Provide the [x, y] coordinate of the cell's center where the given text is located.  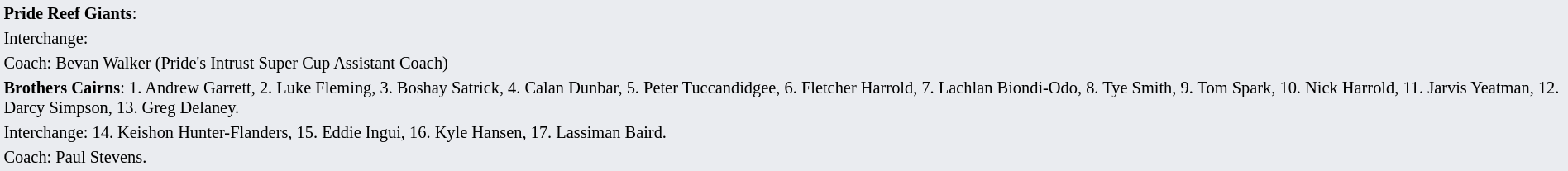
Pride Reef Giants: [784, 13]
Coach: Bevan Walker (Pride's Intrust Super Cup Assistant Coach) [784, 63]
Coach: Paul Stevens. [784, 157]
Interchange: 14. Keishon Hunter-Flanders, 15. Eddie Ingui, 16. Kyle Hansen, 17. Lassiman Baird. [784, 132]
Interchange: [784, 38]
